Determine the [X, Y] coordinate at the center of the cell enclosing the given text.  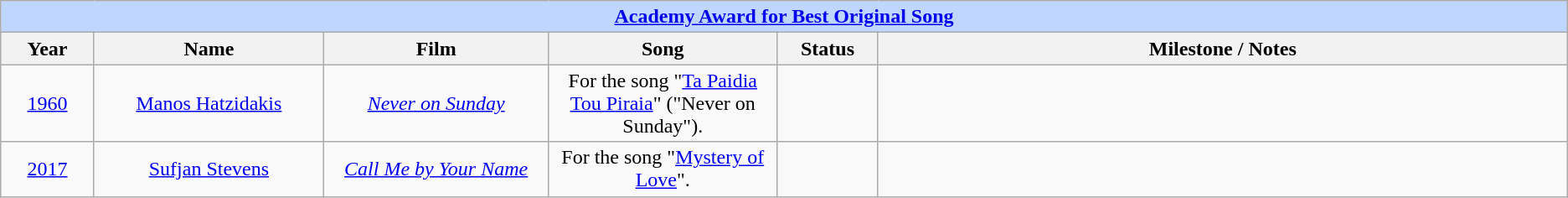
Year [48, 49]
Song [663, 49]
Status [828, 49]
1960 [48, 103]
Name [209, 49]
Sufjan Stevens [209, 169]
Film [436, 49]
2017 [48, 169]
Milestone / Notes [1223, 49]
For the song "Mystery of Love". [663, 169]
Call Me by Your Name [436, 169]
Academy Award for Best Original Song [784, 17]
Manos Hatzidakis [209, 103]
For the song "Ta Paidia Tou Piraia" ("Never on Sunday"). [663, 103]
Never on Sunday [436, 103]
